Pinpoint the cell where the given text exists, returning its [X, Y] midpoint coordinate. 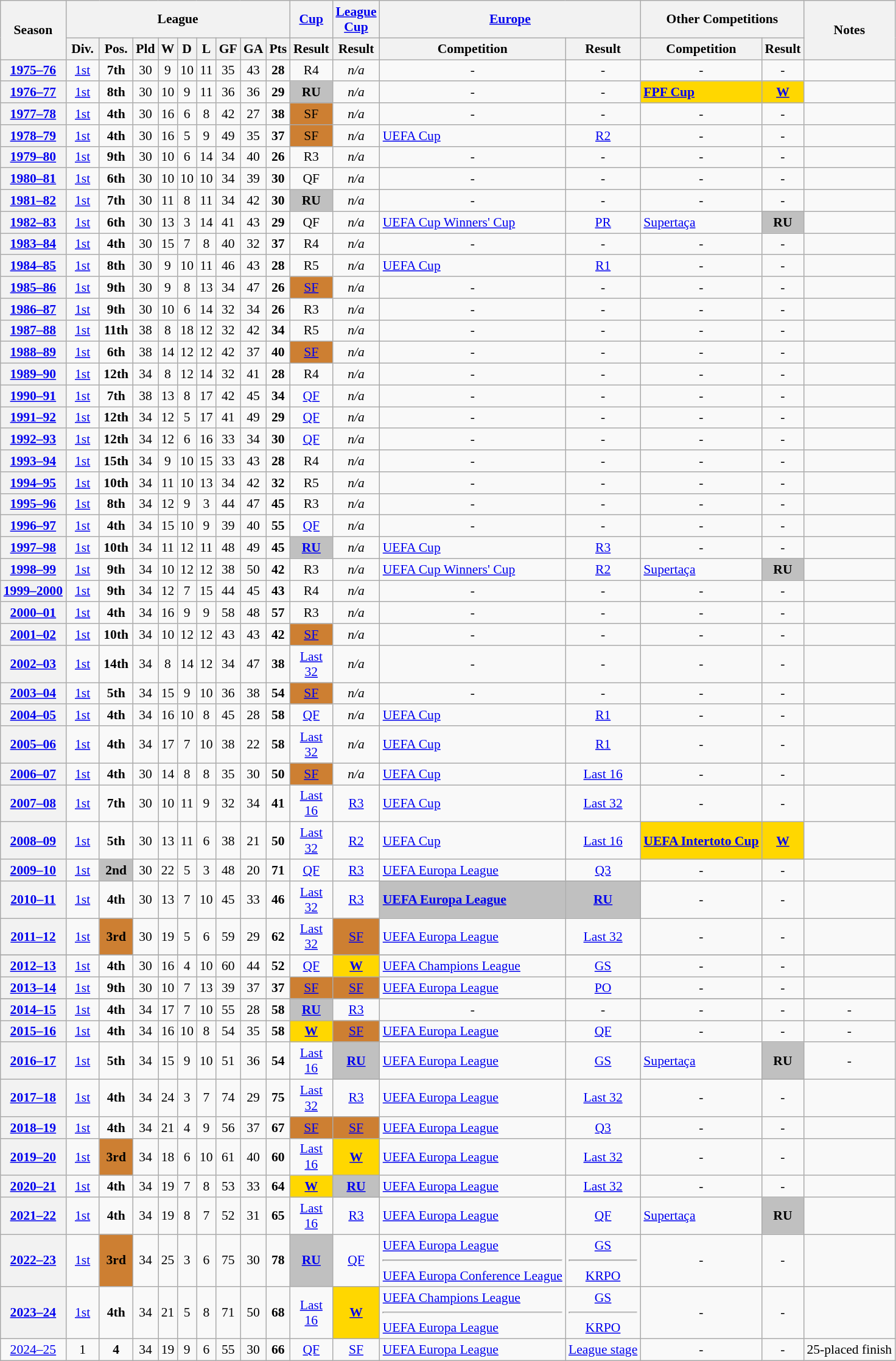
2010–11 [33, 900]
2nd [116, 870]
2001–02 [33, 635]
Pld [145, 49]
Season [33, 30]
Div. [83, 49]
Notes [849, 30]
1991–92 [33, 418]
1977–78 [33, 114]
League Cup [355, 19]
1985–86 [33, 287]
Europe [510, 19]
2008–09 [33, 840]
1975–76 [33, 71]
56 [228, 1128]
GA [253, 49]
65 [278, 1215]
2003–04 [33, 694]
2021–22 [33, 1215]
2015–16 [33, 1032]
Pts [278, 49]
1999–2000 [33, 591]
1992–93 [33, 440]
Cup [311, 19]
1986–87 [33, 309]
2000–01 [33, 613]
1982–83 [33, 222]
2018–19 [33, 1128]
1984–85 [33, 266]
League stage [603, 1350]
1989–90 [33, 375]
1996–97 [33, 526]
2022–23 [33, 1261]
24 [168, 1099]
2006–07 [33, 774]
2019–20 [33, 1157]
1995–96 [33, 504]
League [178, 19]
UEFA Champions LeagueUEFA Europa League [472, 1313]
25-placed finish [849, 1350]
1979–80 [33, 157]
68 [278, 1313]
2013–14 [33, 988]
PR [603, 222]
2002–03 [33, 664]
1990–91 [33, 396]
PO [603, 988]
1976–77 [33, 93]
FPF Cup [701, 93]
D [187, 49]
1994–95 [33, 483]
78 [278, 1261]
2005–06 [33, 744]
31 [253, 1215]
51 [228, 1061]
Pos. [116, 49]
59 [228, 937]
1 [83, 1350]
1988–89 [33, 353]
1978–79 [33, 136]
Other Competitions [722, 19]
66 [278, 1350]
2023–24 [33, 1313]
1993–94 [33, 461]
L [206, 49]
11th [116, 331]
67 [278, 1128]
2004–05 [33, 716]
2007–08 [33, 804]
1980–81 [33, 179]
61 [228, 1157]
62 [278, 937]
15th [116, 461]
1998–99 [33, 569]
GF [228, 49]
64 [278, 1187]
2020–21 [33, 1187]
UEFA Champions League [472, 966]
UEFA Europa LeagueUEFA Europa Conference League [472, 1261]
74 [228, 1099]
2024–25 [33, 1350]
2012–13 [33, 966]
27 [253, 114]
53 [228, 1187]
UEFA Intertoto Cup [701, 840]
1997–98 [33, 548]
2011–12 [33, 937]
1983–84 [33, 244]
25 [168, 1261]
2017–18 [33, 1099]
14th [116, 664]
1987–88 [33, 331]
1981–82 [33, 201]
2014–15 [33, 1010]
2009–10 [33, 870]
2016–17 [33, 1061]
57 [278, 613]
20 [253, 870]
